Provide the (X, Y) coordinate of the cell's center where the given text is located.  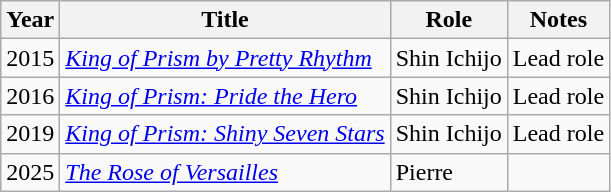
Pierre (448, 172)
The Rose of Versailles (225, 172)
Title (225, 20)
Notes (558, 20)
2016 (30, 96)
2019 (30, 134)
2025 (30, 172)
Role (448, 20)
King of Prism: Pride the Hero (225, 96)
2015 (30, 58)
Year (30, 20)
King of Prism: Shiny Seven Stars (225, 134)
King of Prism by Pretty Rhythm (225, 58)
